Find where the given text appears and provide that cell's center as [x, y] coordinate. 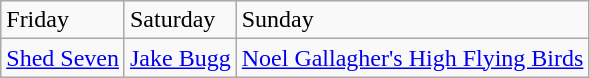
Friday [63, 20]
Noel Gallagher's High Flying Birds [412, 58]
Saturday [180, 20]
Jake Bugg [180, 58]
Shed Seven [63, 58]
Sunday [412, 20]
